Find where the given text appears and provide that cell's center as (x, y) coordinate. 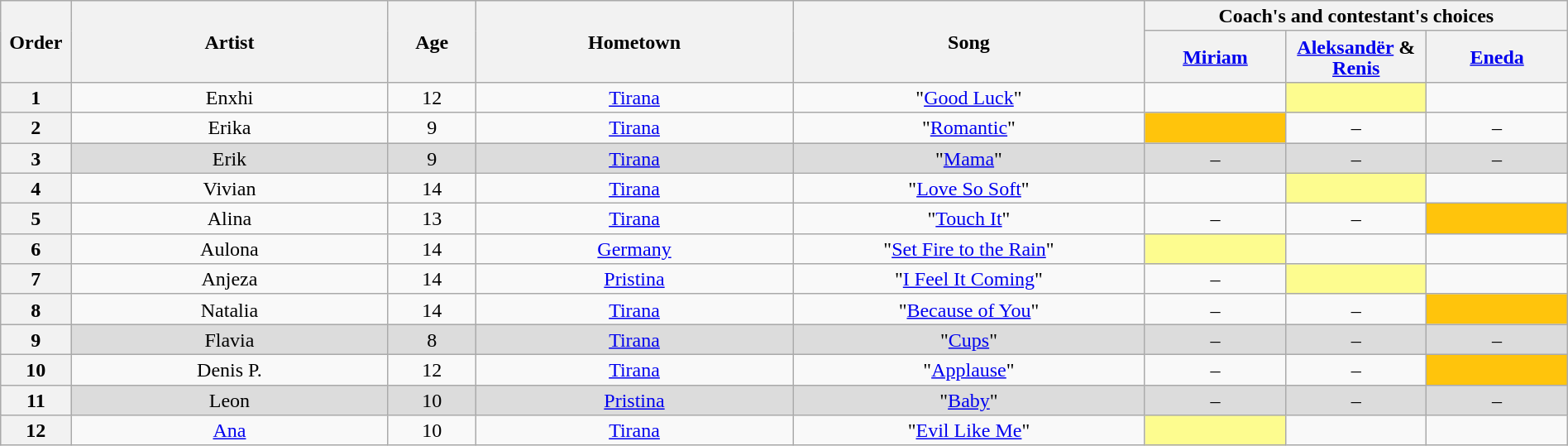
Age (432, 41)
Germany (633, 248)
Artist (230, 41)
"Set Fire to the Rain" (969, 248)
"Baby" (969, 400)
"Applause" (969, 369)
Aleksandër & Renis (1356, 56)
Flavia (230, 339)
1 (36, 98)
Erik (230, 157)
"Good Luck" (969, 98)
Coach's and contestant's choices (1356, 17)
"Mama" (969, 157)
Erika (230, 127)
Aulona (230, 248)
Song (969, 41)
Order (36, 41)
"Romantic" (969, 127)
"Because of You" (969, 309)
6 (36, 248)
13 (432, 218)
7 (36, 280)
"Love So Soft" (969, 189)
Anjeza (230, 280)
Eneda (1497, 56)
Miriam (1215, 56)
5 (36, 218)
2 (36, 127)
"Cups" (969, 339)
Enxhi (230, 98)
Ana (230, 430)
"Touch It" (969, 218)
Hometown (633, 41)
4 (36, 189)
11 (36, 400)
"Evil Like Me" (969, 430)
Vivian (230, 189)
Natalia (230, 309)
"I Feel It Coming" (969, 280)
Denis P. (230, 369)
3 (36, 157)
Alina (230, 218)
Leon (230, 400)
